Determine the [x, y] coordinate at the center of the cell enclosing the given text.  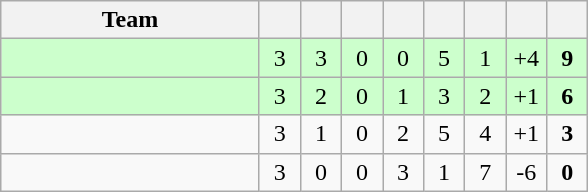
-6 [526, 172]
9 [568, 58]
Team [130, 20]
6 [568, 96]
7 [486, 172]
+4 [526, 58]
4 [486, 134]
